Return (X, Y) of the center of cell containing provided text 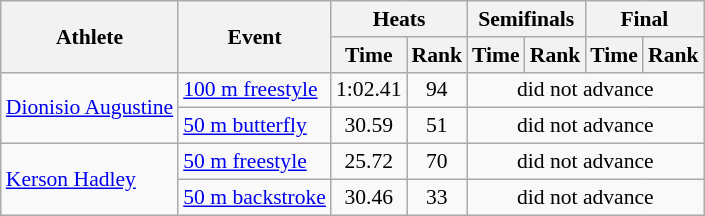
Dionisio Augustine (90, 108)
50 m freestyle (254, 162)
Athlete (90, 36)
50 m butterfly (254, 126)
Kerson Hadley (90, 180)
30.46 (368, 197)
33 (436, 197)
51 (436, 126)
Heats (399, 19)
1:02.41 (368, 90)
30.59 (368, 126)
25.72 (368, 162)
Final (644, 19)
50 m backstroke (254, 197)
Event (254, 36)
Semifinals (526, 19)
94 (436, 90)
100 m freestyle (254, 90)
70 (436, 162)
